Scan for the cell matching the given text and deliver its [X, Y] coordinate at center. 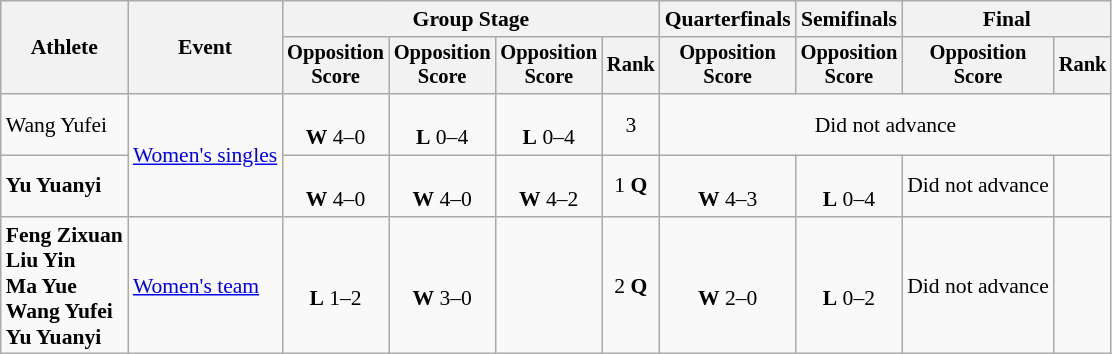
W 4–3 [728, 186]
Wang Yufei [64, 124]
Yu Yuanyi [64, 186]
Athlete [64, 48]
1 Q [631, 186]
Women's singles [205, 155]
Quarterfinals [728, 19]
3 [631, 124]
Event [205, 48]
Final [1006, 19]
Semifinals [850, 19]
W 4–2 [548, 186]
Group Stage [470, 19]
